Find where the given text appears and provide that cell's center as [X, Y] coordinate. 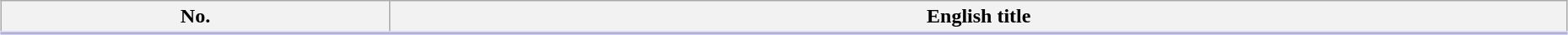
English title [979, 17]
No. [196, 17]
